Identify which cell holds the provided text, then report its (x, y) central coordinate. 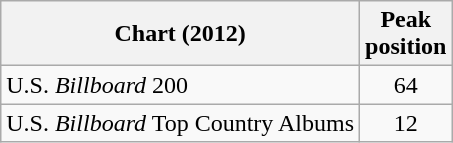
Chart (2012) (180, 34)
12 (406, 123)
U.S. Billboard Top Country Albums (180, 123)
Peakposition (406, 34)
64 (406, 85)
U.S. Billboard 200 (180, 85)
